Find where the given text appears and provide that cell's center as (x, y) coordinate. 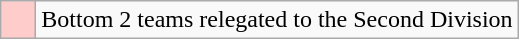
Bottom 2 teams relegated to the Second Division (277, 20)
